Scan for the cell matching the given text and deliver its (x, y) coordinate at center. 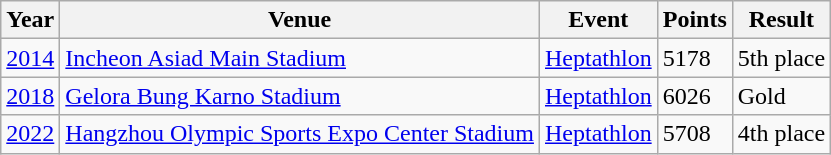
2022 (30, 134)
Venue (300, 20)
Event (598, 20)
2018 (30, 96)
Year (30, 20)
Result (781, 20)
Incheon Asiad Main Stadium (300, 58)
2014 (30, 58)
6026 (694, 96)
5708 (694, 134)
Hangzhou Olympic Sports Expo Center Stadium (300, 134)
4th place (781, 134)
Points (694, 20)
Gold (781, 96)
Gelora Bung Karno Stadium (300, 96)
5th place (781, 58)
5178 (694, 58)
